Detect which cell encompasses the target text, then output its (x, y) center coordinate. 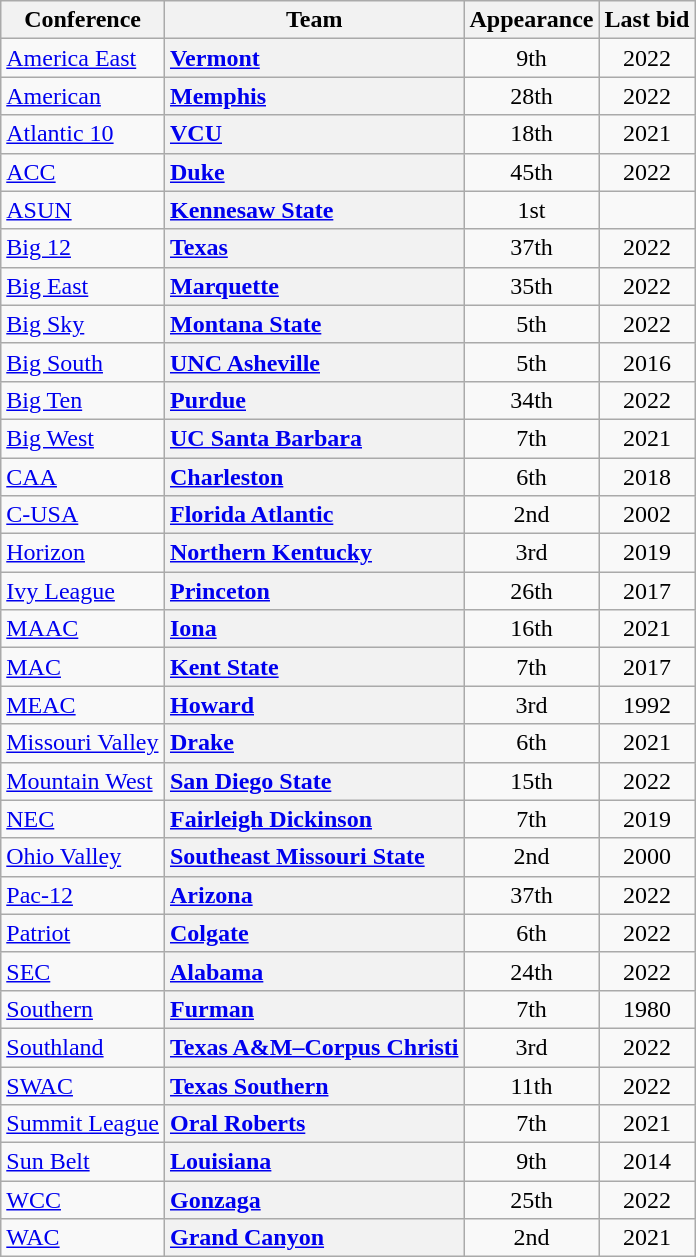
Summit League (83, 1124)
24th (532, 971)
Last bid (647, 20)
Team (314, 20)
Charleston (314, 477)
Furman (314, 1009)
Big Sky (83, 324)
Patriot (83, 933)
1980 (647, 1009)
1st (532, 210)
2016 (647, 362)
C-USA (83, 515)
America East (83, 58)
Grand Canyon (314, 1238)
26th (532, 591)
MAAC (83, 629)
35th (532, 286)
Kennesaw State (314, 210)
Appearance (532, 20)
Northern Kentucky (314, 553)
MEAC (83, 705)
Drake (314, 743)
Vermont (314, 58)
Southeast Missouri State (314, 857)
Big East (83, 286)
ACC (83, 172)
Gonzaga (314, 1200)
SWAC (83, 1085)
Ivy League (83, 591)
Big 12 (83, 248)
Atlantic 10 (83, 134)
Big Ten (83, 400)
Duke (314, 172)
Louisiana (314, 1162)
Purdue (314, 400)
2002 (647, 515)
Texas A&M–Corpus Christi (314, 1047)
San Diego State (314, 781)
Fairleigh Dickinson (314, 819)
45th (532, 172)
VCU (314, 134)
25th (532, 1200)
Florida Atlantic (314, 515)
34th (532, 400)
Princeton (314, 591)
Iona (314, 629)
Kent State (314, 667)
28th (532, 96)
Missouri Valley (83, 743)
ASUN (83, 210)
Conference (83, 20)
2000 (647, 857)
1992 (647, 705)
16th (532, 629)
UNC Asheville (314, 362)
Montana State (314, 324)
Big South (83, 362)
2018 (647, 477)
Southern (83, 1009)
SEC (83, 971)
15th (532, 781)
WAC (83, 1238)
Southland (83, 1047)
Ohio Valley (83, 857)
Big West (83, 438)
Pac-12 (83, 895)
Howard (314, 705)
Texas Southern (314, 1085)
Memphis (314, 96)
2014 (647, 1162)
Marquette (314, 286)
CAA (83, 477)
Texas (314, 248)
Arizona (314, 895)
NEC (83, 819)
WCC (83, 1200)
MAC (83, 667)
UC Santa Barbara (314, 438)
Oral Roberts (314, 1124)
Sun Belt (83, 1162)
Alabama (314, 971)
11th (532, 1085)
Mountain West (83, 781)
Horizon (83, 553)
American (83, 96)
18th (532, 134)
Colgate (314, 933)
